For the text-containing cell, return its midpoint in (x, y) coordinate format. 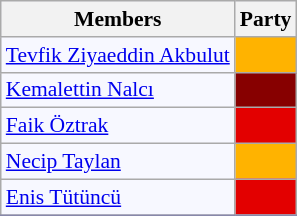
Kemalettin Nalcı (118, 90)
Faik Öztrak (118, 126)
Party (266, 19)
Enis Tütüncü (118, 197)
Necip Taylan (118, 162)
Members (118, 19)
Tevfik Ziyaeddin Akbulut (118, 55)
